Return the [x, y] coordinate for the center point of the cell that contains the specified text.  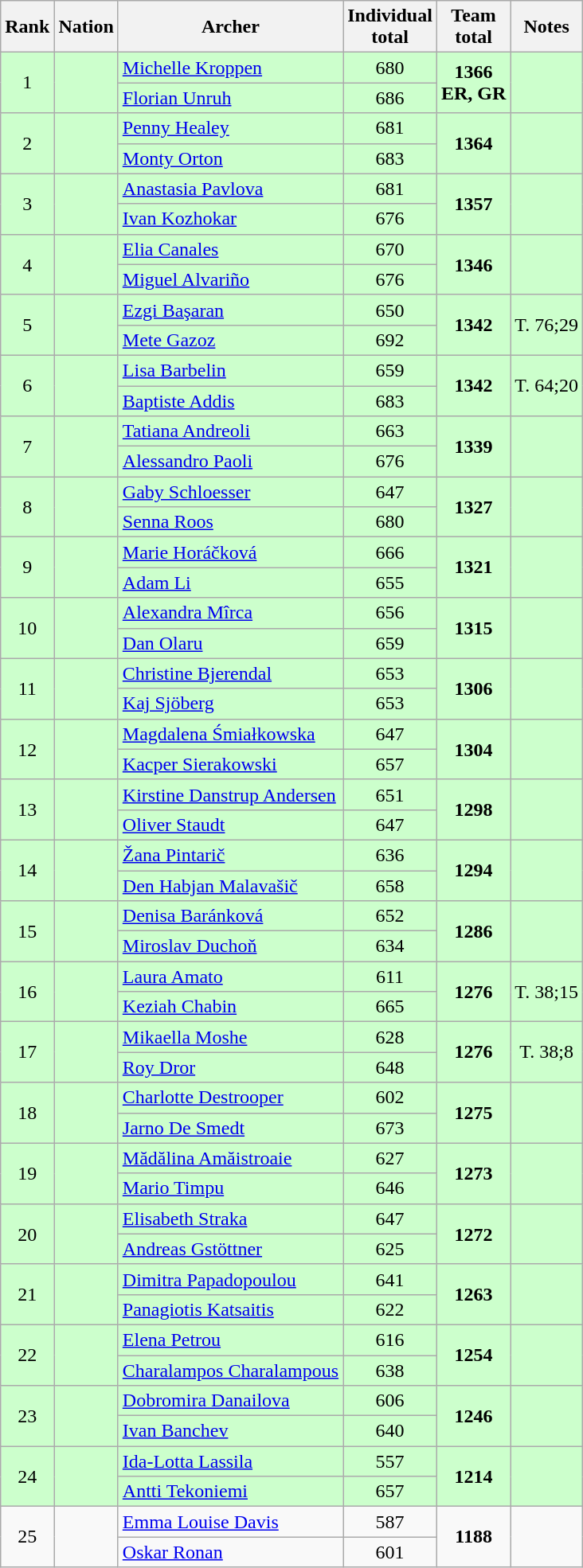
24 [27, 1476]
Marie Horáčková [230, 552]
640 [390, 1431]
663 [390, 431]
Notes [546, 27]
1364 [473, 143]
Alexandra Mîrca [230, 613]
611 [390, 977]
655 [390, 583]
8 [27, 507]
Nation [86, 27]
Gaby Schloesser [230, 492]
670 [390, 249]
1214 [473, 1476]
1 [27, 83]
17 [27, 1052]
Žana Pintarič [230, 855]
673 [390, 1128]
1327 [473, 507]
11 [27, 688]
1321 [473, 568]
Panagiotis Katsaitis [230, 1309]
4 [27, 264]
Kirstine Danstrup Andersen [230, 794]
625 [390, 1249]
650 [390, 310]
Magdalena Śmiałkowska [230, 734]
692 [390, 340]
1254 [473, 1355]
Antti Tekoniemi [230, 1492]
19 [27, 1173]
Rank [27, 27]
Laura Amato [230, 977]
Individualtotal [390, 27]
606 [390, 1401]
Anastasia Pavlova [230, 189]
Archer [230, 27]
Teamtotal [473, 27]
638 [390, 1370]
Mario Timpu [230, 1188]
12 [27, 749]
602 [390, 1098]
658 [390, 886]
Penny Healey [230, 128]
18 [27, 1113]
16 [27, 992]
Monty Orton [230, 158]
Mete Gazoz [230, 340]
Ezgi Başaran [230, 310]
21 [27, 1294]
634 [390, 946]
Florian Unruh [230, 98]
Denisa Baránková [230, 916]
622 [390, 1309]
686 [390, 98]
1263 [473, 1294]
T. 38;15 [546, 992]
616 [390, 1340]
601 [390, 1552]
651 [390, 794]
10 [27, 628]
1304 [473, 749]
1357 [473, 204]
Tatiana Andreoli [230, 431]
Elia Canales [230, 249]
628 [390, 1037]
1339 [473, 447]
1298 [473, 809]
Alessandro Paoli [230, 462]
627 [390, 1158]
Charalampos Charalampous [230, 1370]
T. 76;29 [546, 325]
Miroslav Duchoň [230, 946]
Mădălina Amăistroaie [230, 1158]
1315 [473, 628]
666 [390, 552]
587 [390, 1522]
1246 [473, 1416]
6 [27, 385]
Oskar Ronan [230, 1552]
1294 [473, 870]
1346 [473, 264]
Den Habjan Malavašič [230, 886]
1366ER, GR [473, 83]
656 [390, 613]
23 [27, 1416]
2 [27, 143]
Dimitra Papadopoulou [230, 1279]
Ida-Lotta Lassila [230, 1461]
Emma Louise Davis [230, 1522]
648 [390, 1067]
Adam Li [230, 583]
Miguel Alvariño [230, 279]
Oliver Staudt [230, 825]
646 [390, 1188]
Andreas Gstöttner [230, 1249]
1272 [473, 1234]
1275 [473, 1113]
1306 [473, 688]
557 [390, 1461]
636 [390, 855]
Charlotte Destrooper [230, 1098]
Ivan Banchev [230, 1431]
665 [390, 1007]
T. 38;8 [546, 1052]
641 [390, 1279]
9 [27, 568]
1273 [473, 1173]
Roy Dror [230, 1067]
Kacper Sierakowski [230, 764]
Senna Roos [230, 522]
5 [27, 325]
Christine Bjerendal [230, 673]
Michelle Kroppen [230, 68]
Jarno De Smedt [230, 1128]
25 [27, 1537]
Ivan Kozhokar [230, 219]
7 [27, 447]
Lisa Barbelin [230, 370]
1188 [473, 1537]
T. 64;20 [546, 385]
652 [390, 916]
22 [27, 1355]
20 [27, 1234]
Keziah Chabin [230, 1007]
3 [27, 204]
Elena Petrou [230, 1340]
Mikaella Moshe [230, 1037]
15 [27, 931]
1286 [473, 931]
14 [27, 870]
13 [27, 809]
Kaj Sjöberg [230, 704]
Dan Olaru [230, 643]
Baptiste Addis [230, 400]
Elisabeth Straka [230, 1219]
Dobromira Danailova [230, 1401]
